Locate the cell with the specified text and output its [x, y] center coordinate. 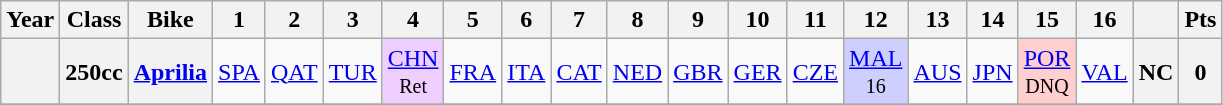
NC [1156, 72]
TUR [352, 72]
JPN [992, 72]
GER [758, 72]
10 [758, 20]
AUS [938, 72]
SPA [240, 72]
Class [94, 20]
ITA [526, 72]
16 [1104, 20]
0 [1200, 72]
15 [1047, 20]
4 [413, 20]
CAT [579, 72]
MAL16 [876, 72]
QAT [294, 72]
CHNRet [413, 72]
Bike [170, 20]
PORDNQ [1047, 72]
7 [579, 20]
Aprilia [170, 72]
CZE [815, 72]
9 [698, 20]
6 [526, 20]
1 [240, 20]
NED [637, 72]
14 [992, 20]
Pts [1200, 20]
3 [352, 20]
FRA [473, 72]
GBR [698, 72]
8 [637, 20]
5 [473, 20]
250cc [94, 72]
13 [938, 20]
Year [30, 20]
11 [815, 20]
2 [294, 20]
VAL [1104, 72]
12 [876, 20]
